Determine the [X, Y] coordinate at the center of the cell enclosing the given text.  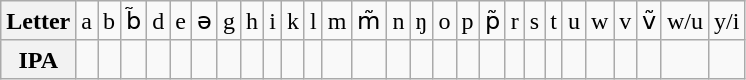
y/i [727, 21]
i [273, 21]
d [158, 21]
g [228, 21]
p̃ [492, 21]
h [252, 21]
v [626, 21]
r [514, 21]
m [337, 21]
o [444, 21]
p [468, 21]
e [181, 21]
w [599, 21]
m̃ [370, 21]
u [574, 21]
t [554, 21]
a [87, 21]
w/u [684, 21]
ṽ [650, 21]
b [110, 21]
IPA [38, 59]
ǝ [204, 21]
n [398, 21]
l [313, 21]
s [534, 21]
ŋ [422, 21]
b̃ [134, 21]
k [292, 21]
Letter [38, 21]
